Return the (x, y) coordinate for the center point of the cell that contains the specified text.  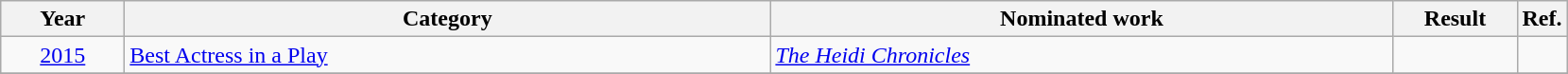
Category (448, 19)
The Heidi Chronicles (1081, 55)
2015 (62, 55)
Year (62, 19)
Best Actress in a Play (448, 55)
Ref. (1542, 19)
Result (1456, 19)
Nominated work (1081, 19)
